Determine the [x, y] coordinate at the center of the cell enclosing the given text.  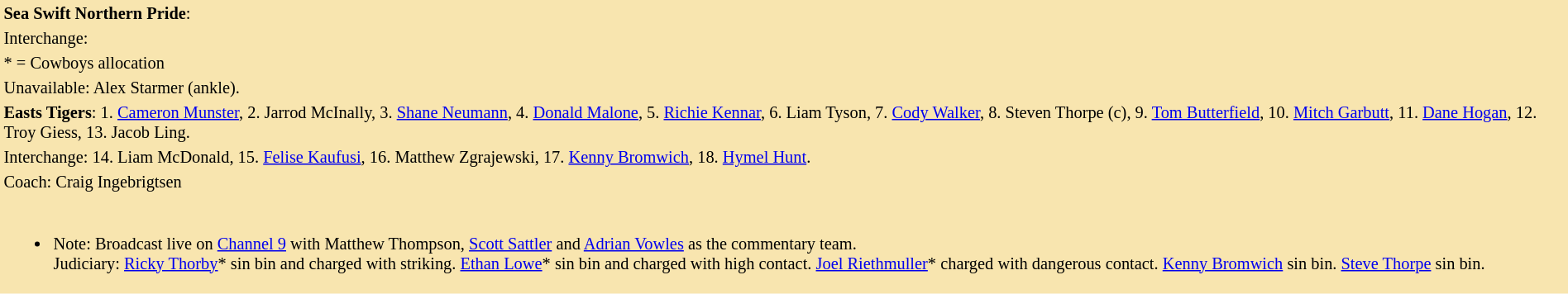
Unavailable: Alex Starmer (ankle). [784, 88]
Interchange: 14. Liam McDonald, 15. Felise Kaufusi, 16. Matthew Zgrajewski, 17. Kenny Bromwich, 18. Hymel Hunt. [784, 157]
* = Cowboys allocation [784, 63]
Sea Swift Northern Pride: [784, 13]
Interchange: [784, 38]
Coach: Craig Ingebrigtsen [784, 182]
